Output the [X, Y] coordinate of the center of the cell containing the given text.  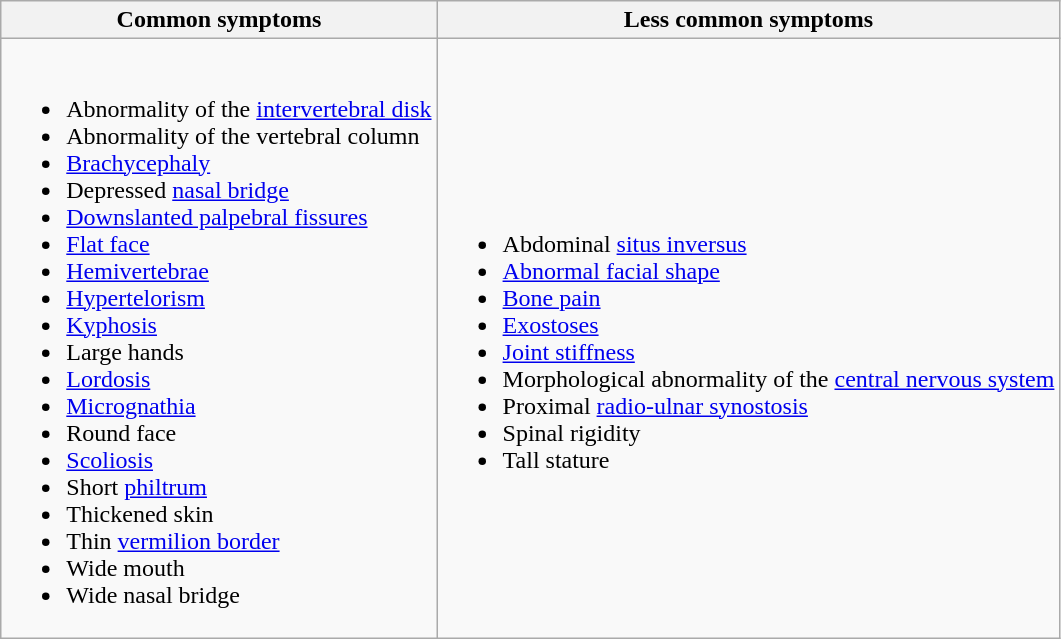
Common symptoms [219, 20]
Less common symptoms [748, 20]
